Capture the cell that displays the provided text and extract its (X, Y) central coordinate. 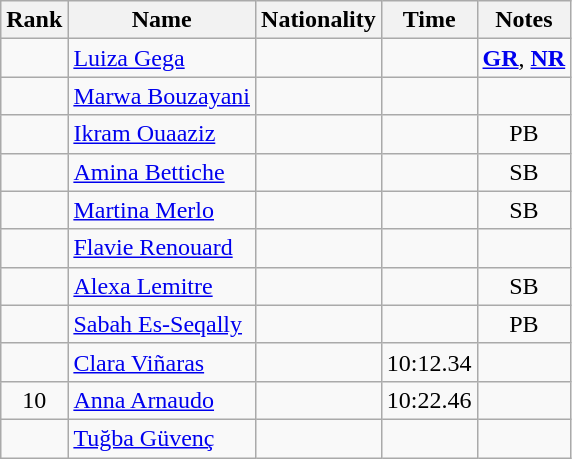
10:12.34 (429, 362)
Time (429, 20)
10:22.46 (429, 400)
Notes (524, 20)
Amina Bettiche (162, 172)
Anna Arnaudo (162, 400)
Alexa Lemitre (162, 286)
Tuğba Güvenç (162, 438)
Martina Merlo (162, 210)
Luiza Gega (162, 58)
Ikram Ouaaziz (162, 134)
Sabah Es-Seqally (162, 324)
Clara Viñaras (162, 362)
10 (34, 400)
Rank (34, 20)
Nationality (319, 20)
Flavie Renouard (162, 248)
Marwa Bouzayani (162, 96)
Name (162, 20)
GR, NR (524, 58)
